From the cell containing the given text, extract its center point as (X, Y) coordinate. 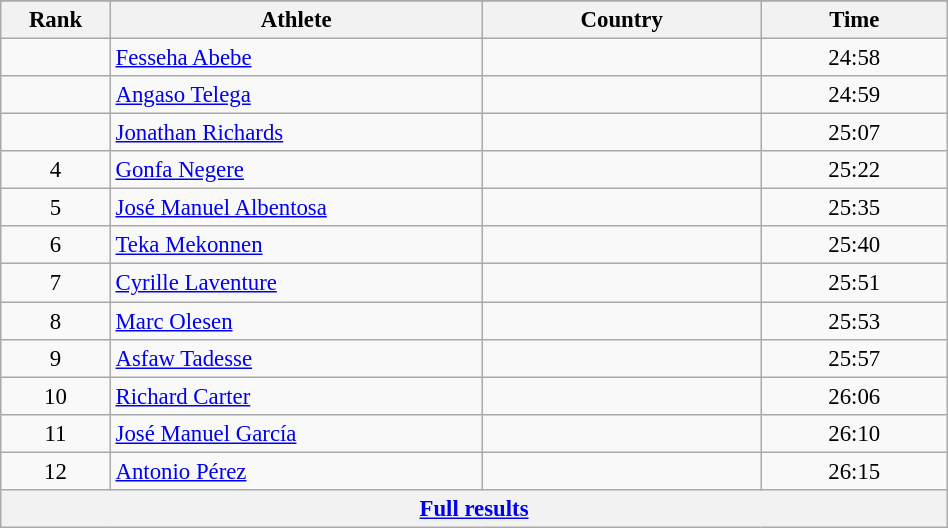
25:07 (854, 133)
26:06 (854, 396)
Cyrille Laventure (296, 283)
Fesseha Abebe (296, 58)
Athlete (296, 20)
Angaso Telega (296, 95)
Country (622, 20)
10 (56, 396)
12 (56, 471)
Asfaw Tadesse (296, 358)
Time (854, 20)
25:53 (854, 321)
11 (56, 433)
25:57 (854, 358)
Gonfa Negere (296, 170)
Marc Olesen (296, 321)
5 (56, 208)
José Manuel Albentosa (296, 208)
26:10 (854, 433)
José Manuel García (296, 433)
25:35 (854, 208)
Richard Carter (296, 396)
Full results (474, 509)
7 (56, 283)
25:51 (854, 283)
Teka Mekonnen (296, 245)
9 (56, 358)
Rank (56, 20)
24:58 (854, 58)
6 (56, 245)
26:15 (854, 471)
25:40 (854, 245)
24:59 (854, 95)
Jonathan Richards (296, 133)
8 (56, 321)
25:22 (854, 170)
4 (56, 170)
Antonio Pérez (296, 471)
